Determine the [x, y] coordinate at the center of the cell enclosing the given text.  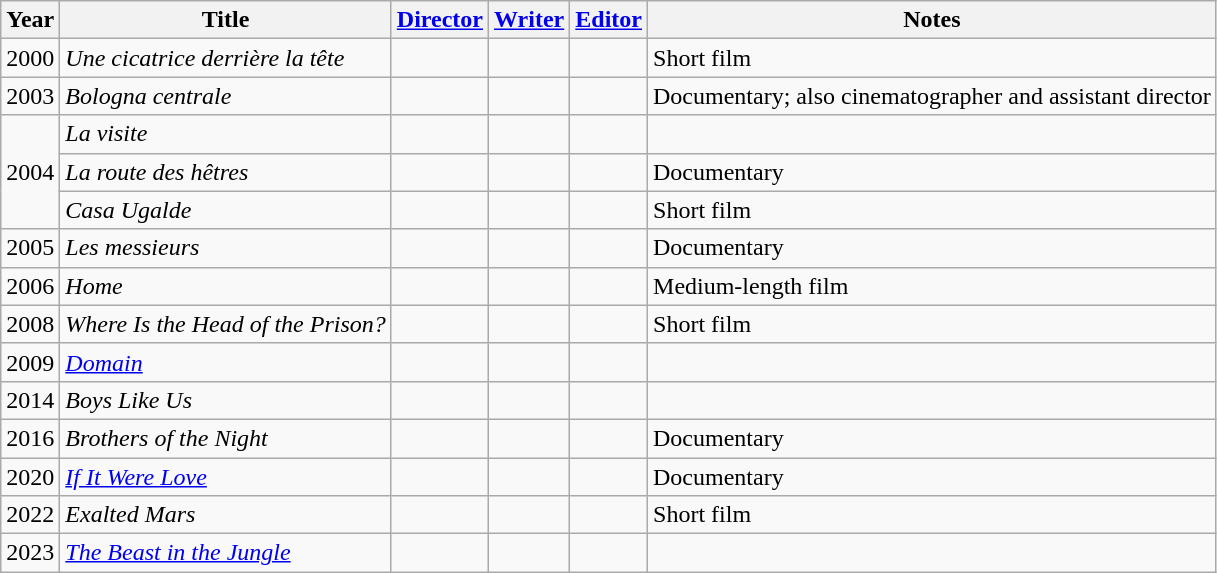
Les messieurs [226, 248]
Medium-length film [932, 286]
Year [30, 20]
Exalted Mars [226, 515]
2023 [30, 553]
Notes [932, 20]
2016 [30, 438]
La route des hêtres [226, 172]
Casa Ugalde [226, 210]
Une cicatrice derrière la tête [226, 58]
2009 [30, 362]
2004 [30, 172]
Title [226, 20]
2005 [30, 248]
2014 [30, 400]
2006 [30, 286]
Home [226, 286]
2020 [30, 477]
Editor [609, 20]
Writer [530, 20]
Director [440, 20]
Documentary; also cinematographer and assistant director [932, 96]
2003 [30, 96]
If It Were Love [226, 477]
Where Is the Head of the Prison? [226, 324]
2008 [30, 324]
Brothers of the Night [226, 438]
The Beast in the Jungle [226, 553]
La visite [226, 134]
2022 [30, 515]
2000 [30, 58]
Domain [226, 362]
Bologna centrale [226, 96]
Boys Like Us [226, 400]
